Output the [X, Y] coordinate of the center of the cell containing the given text.  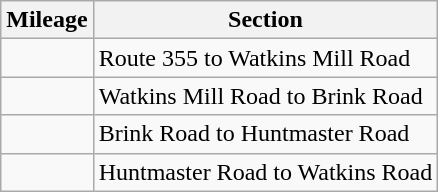
Huntmaster Road to Watkins Road [266, 172]
Route 355 to Watkins Mill Road [266, 58]
Mileage [47, 20]
Section [266, 20]
Watkins Mill Road to Brink Road [266, 96]
Brink Road to Huntmaster Road [266, 134]
